Locate the cell with the specified text and output its [X, Y] center coordinate. 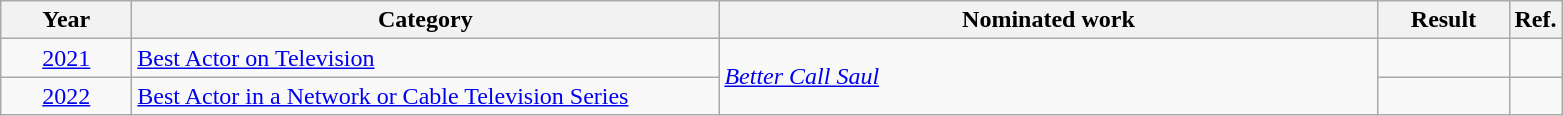
2022 [66, 96]
Better Call Saul [1048, 77]
2021 [66, 58]
Nominated work [1048, 20]
Category [426, 20]
Year [66, 20]
Ref. [1536, 20]
Result [1444, 20]
Best Actor in a Network or Cable Television Series [426, 96]
Best Actor on Television [426, 58]
